Extract the [X, Y] coordinate from the center of the cell holding the provided text.  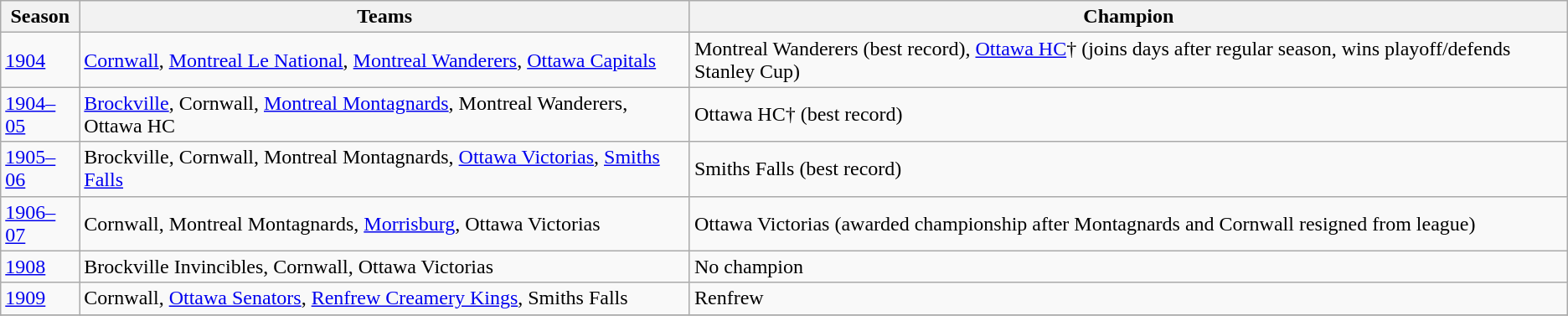
Brockville, Cornwall, Montreal Montagnards, Ottawa Victorias, Smiths Falls [385, 169]
Cornwall, Montreal Montagnards, Morrisburg, Ottawa Victorias [385, 223]
1908 [40, 267]
Teams [385, 17]
Ottawa HC† (best record) [1128, 114]
Ottawa Victorias (awarded championship after Montagnards and Cornwall resigned from league) [1128, 223]
1906–07 [40, 223]
1904–05 [40, 114]
Season [40, 17]
No champion [1128, 267]
Brockville, Cornwall, Montreal Montagnards, Montreal Wanderers, Ottawa HC [385, 114]
1905–06 [40, 169]
Cornwall, Ottawa Senators, Renfrew Creamery Kings, Smiths Falls [385, 298]
Smiths Falls (best record) [1128, 169]
1909 [40, 298]
Brockville Invincibles, Cornwall, Ottawa Victorias [385, 267]
Renfrew [1128, 298]
Champion [1128, 17]
Cornwall, Montreal Le National, Montreal Wanderers, Ottawa Capitals [385, 60]
1904 [40, 60]
Montreal Wanderers (best record), Ottawa HC† (joins days after regular season, wins playoff/defends Stanley Cup) [1128, 60]
